Locate the cell with the specified text and output its [x, y] center coordinate. 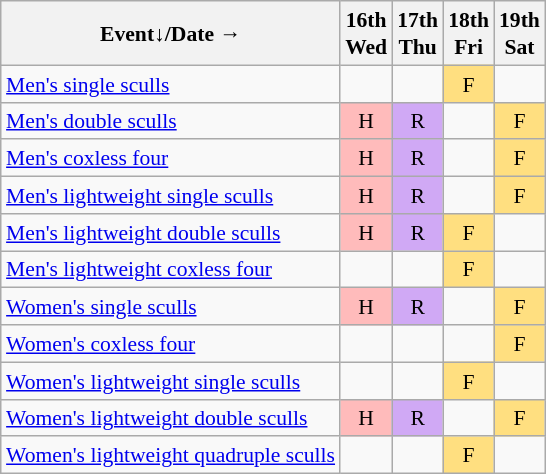
16thWed [366, 33]
Women's lightweight quadruple sculls [170, 454]
Women's lightweight single sculls [170, 380]
18thFri [468, 33]
Women's single sculls [170, 306]
Men's lightweight double sculls [170, 232]
Women's lightweight double sculls [170, 418]
Men's lightweight coxless four [170, 268]
17thThu [418, 33]
Event↓/Date → [170, 33]
19thSat [520, 33]
Women's coxless four [170, 344]
Men's single sculls [170, 84]
Men's coxless four [170, 158]
Men's lightweight single sculls [170, 194]
Men's double sculls [170, 120]
